From the cell containing the given text, extract its center point as [x, y] coordinate. 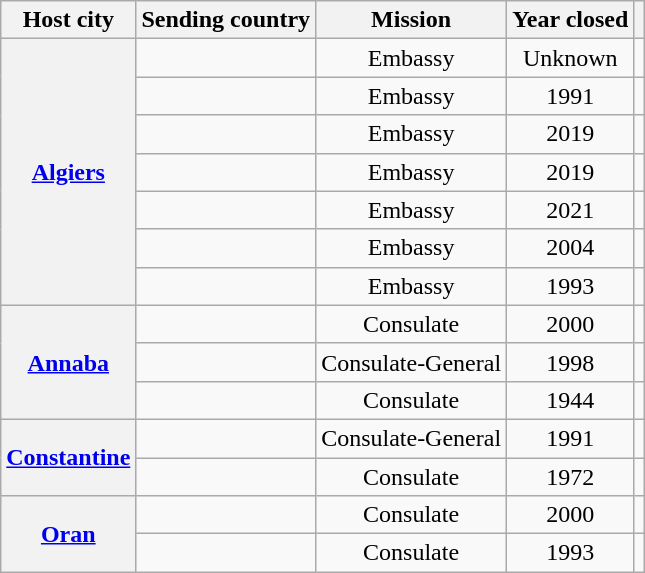
Mission [412, 20]
Oran [68, 534]
Constantine [68, 457]
Algiers [68, 172]
Year closed [570, 20]
1998 [570, 362]
Annaba [68, 362]
Unknown [570, 58]
Sending country [226, 20]
2021 [570, 210]
1972 [570, 477]
Host city [68, 20]
2004 [570, 248]
1944 [570, 400]
